Find where the given text appears and provide that cell's center as (X, Y) coordinate. 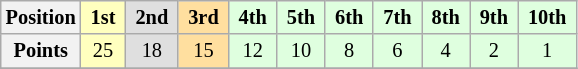
8 (349, 51)
5th (301, 17)
2 (494, 51)
8th (446, 17)
1st (104, 17)
Position (41, 17)
3rd (203, 17)
Points (41, 51)
10 (301, 51)
6th (349, 17)
7th (397, 17)
2nd (152, 17)
15 (203, 51)
4 (446, 51)
4th (253, 17)
25 (104, 51)
10th (547, 17)
1 (547, 51)
18 (152, 51)
6 (397, 51)
9th (494, 17)
12 (253, 51)
